Pinpoint the cell where the given text exists, returning its (X, Y) midpoint coordinate. 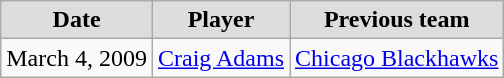
Date (77, 20)
March 4, 2009 (77, 58)
Previous team (397, 20)
Player (220, 20)
Craig Adams (220, 58)
Chicago Blackhawks (397, 58)
